Return [x, y] of the center of cell containing provided text 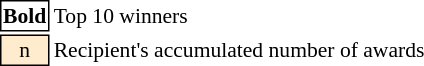
Bold [24, 16]
n [24, 50]
